Extract the [x, y] coordinate from the center of the cell holding the provided text.  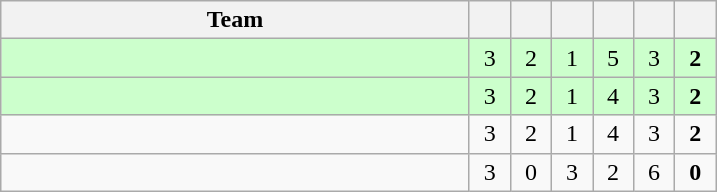
5 [612, 58]
6 [654, 172]
Team [236, 20]
